Extract the (x, y) coordinate from the center of the cell holding the provided text.  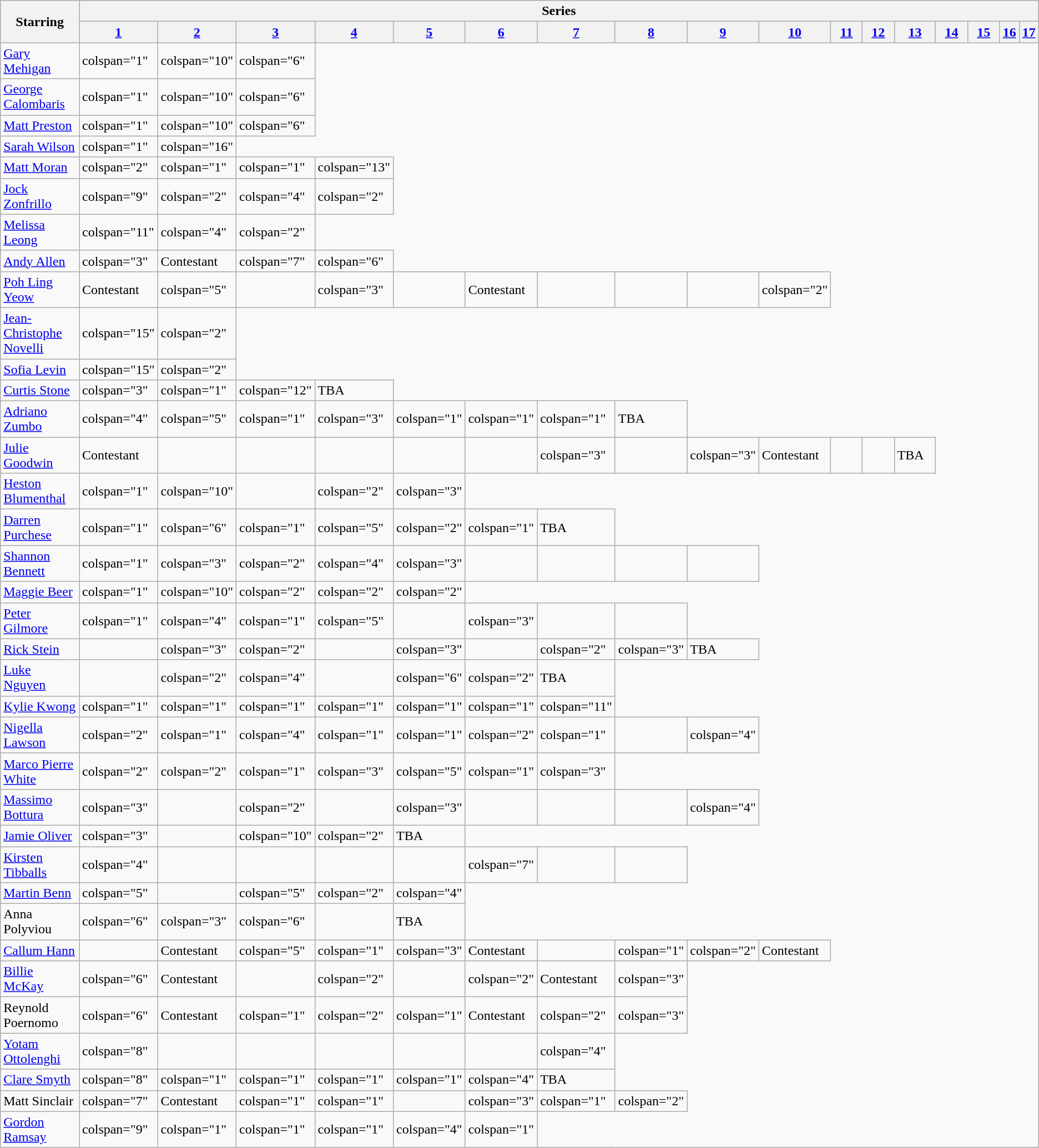
Starring (40, 22)
Gary Mehigan (40, 61)
Andy Allen (40, 261)
Shannon Bennett (40, 564)
5 (430, 32)
15 (983, 32)
17 (1029, 32)
Gordon Ramsay (40, 1130)
Clare Smyth (40, 1080)
Luke Nguyen (40, 678)
9 (723, 32)
Kirsten Tibballs (40, 864)
George Calombaris (40, 97)
Matt Preston (40, 125)
Series (559, 11)
Maggie Beer (40, 592)
11 (847, 32)
14 (952, 32)
Adriano Zumbo (40, 419)
Anna Polyviou (40, 922)
colspan="13" (354, 168)
10 (795, 32)
Martin Benn (40, 893)
Rick Stein (40, 649)
Jamie Oliver (40, 836)
Marco Pierre White (40, 771)
13 (915, 32)
Jock Zonfrillo (40, 196)
6 (501, 32)
Callum Hann (40, 950)
colspan="16" (197, 146)
2 (197, 32)
Massimo Bottura (40, 807)
Nigella Lawson (40, 735)
Yotam Ottolenghi (40, 1051)
16 (1009, 32)
Julie Goodwin (40, 455)
7 (576, 32)
colspan="12" (276, 391)
Poh Ling Yeow (40, 290)
Matt Sinclair (40, 1101)
Sofia Levin (40, 369)
Matt Moran (40, 168)
Jean-Christophe Novelli (40, 333)
Billie McKay (40, 979)
1 (119, 32)
8 (651, 32)
Reynold Poernomo (40, 1015)
Kylie Kwong (40, 706)
12 (879, 32)
4 (354, 32)
Melissa Leong (40, 232)
Heston Blumenthal (40, 492)
3 (276, 32)
Sarah Wilson (40, 146)
Darren Purchese (40, 527)
Curtis Stone (40, 391)
Peter Gilmore (40, 620)
